Search for the cell housing the specified text and yield its [X, Y] center coordinate. 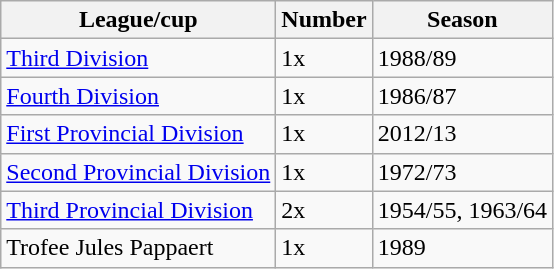
Fourth Division [138, 96]
1986/87 [462, 96]
2012/13 [462, 134]
Number [324, 20]
Trofee Jules Pappaert [138, 248]
2x [324, 210]
1954/55, 1963/64 [462, 210]
Third Provincial Division [138, 210]
1972/73 [462, 172]
Second Provincial Division [138, 172]
1989 [462, 248]
League/cup [138, 20]
First Provincial Division [138, 134]
1988/89 [462, 58]
Third Division [138, 58]
Season [462, 20]
